Identify which cell holds the provided text, then report its (X, Y) central coordinate. 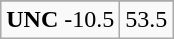
UNC -10.5 (60, 20)
53.5 (146, 20)
